Provide the (X, Y) coordinate of the cell's center where the given text is located.  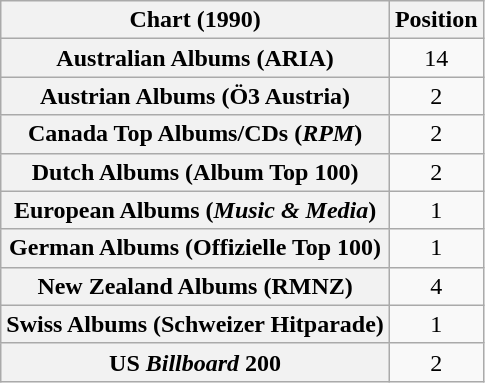
Chart (1990) (196, 20)
US Billboard 200 (196, 362)
Position (436, 20)
4 (436, 286)
New Zealand Albums (RMNZ) (196, 286)
Dutch Albums (Album Top 100) (196, 172)
Austrian Albums (Ö3 Austria) (196, 96)
Australian Albums (ARIA) (196, 58)
European Albums (Music & Media) (196, 210)
Swiss Albums (Schweizer Hitparade) (196, 324)
German Albums (Offizielle Top 100) (196, 248)
14 (436, 58)
Canada Top Albums/CDs (RPM) (196, 134)
